Locate the cell with the specified text and output its (x, y) center coordinate. 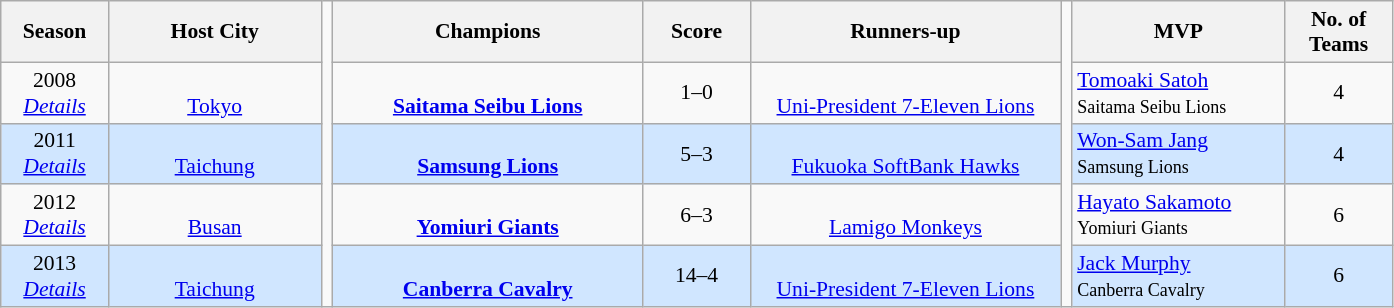
Saitama Seibu Lions (488, 92)
2013Details (55, 276)
Tokyo (214, 92)
Runners-up (905, 32)
Host City (214, 32)
MVP (1178, 32)
Hayato SakamotoYomiuri Giants (1178, 216)
1–0 (697, 92)
No. of Teams (1339, 32)
2008Details (55, 92)
Canberra Cavalry (488, 276)
Won-Sam JangSamsung Lions (1178, 154)
Lamigo Monkeys (905, 216)
14–4 (697, 276)
Samsung Lions (488, 154)
Score (697, 32)
5–3 (697, 154)
2012Details (55, 216)
Busan (214, 216)
Champions (488, 32)
Tomoaki SatohSaitama Seibu Lions (1178, 92)
Yomiuri Giants (488, 216)
Season (55, 32)
Fukuoka SoftBank Hawks (905, 154)
2011Details (55, 154)
6–3 (697, 216)
Jack MurphyCanberra Cavalry (1178, 276)
